For the text-containing cell, return its midpoint in (X, Y) coordinate format. 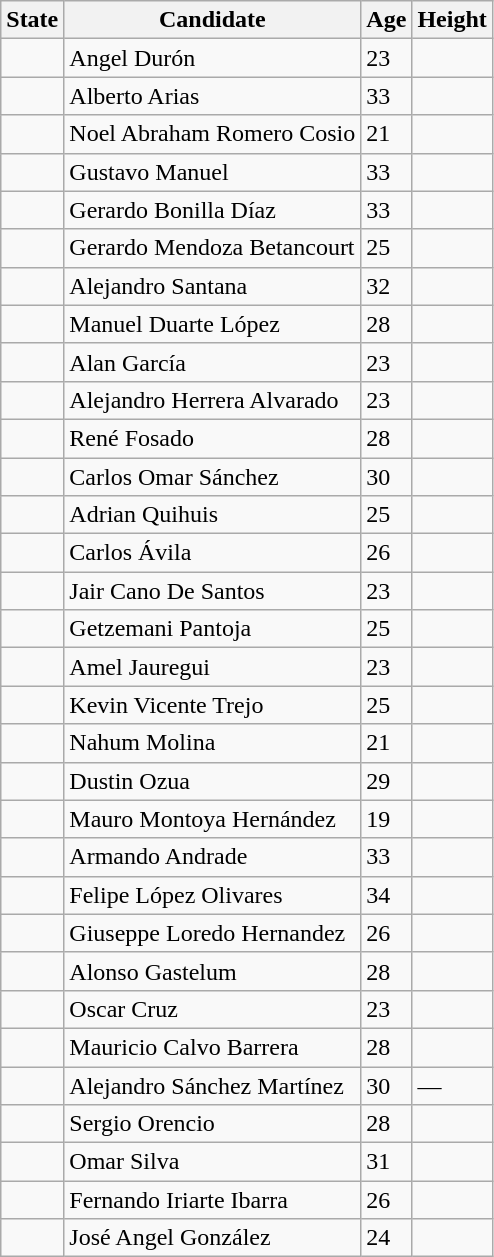
Dustin Ozua (212, 781)
Carlos Omar Sánchez (212, 477)
31 (386, 1162)
Armando Andrade (212, 857)
Jair Cano De Santos (212, 591)
Mauro Montoya Hernández (212, 819)
Gerardo Mendoza Betancourt (212, 248)
Felipe López Olivares (212, 895)
Carlos Ávila (212, 553)
Height (452, 20)
Alan García (212, 362)
Angel Durón (212, 58)
Amel Jauregui (212, 667)
Candidate (212, 20)
Fernando Iriarte Ibarra (212, 1200)
Noel Abraham Romero Cosio (212, 134)
Gustavo Manuel (212, 172)
José Angel González (212, 1238)
Nahum Molina (212, 743)
Mauricio Calvo Barrera (212, 1047)
19 (386, 819)
Alejandro Sánchez Martínez (212, 1085)
Alonso Gastelum (212, 971)
— (452, 1085)
Oscar Cruz (212, 1009)
René Fosado (212, 438)
34 (386, 895)
32 (386, 286)
State (32, 20)
Adrian Quihuis (212, 515)
Alberto Arias (212, 96)
24 (386, 1238)
Gerardo Bonilla Díaz (212, 210)
Omar Silva (212, 1162)
Giuseppe Loredo Hernandez (212, 933)
Kevin Vicente Trejo (212, 705)
Alejandro Santana (212, 286)
Age (386, 20)
29 (386, 781)
Manuel Duarte López (212, 324)
Sergio Orencio (212, 1124)
Getzemani Pantoja (212, 629)
Alejandro Herrera Alvarado (212, 400)
